Extract the (X, Y) coordinate from the center of the cell holding the provided text.  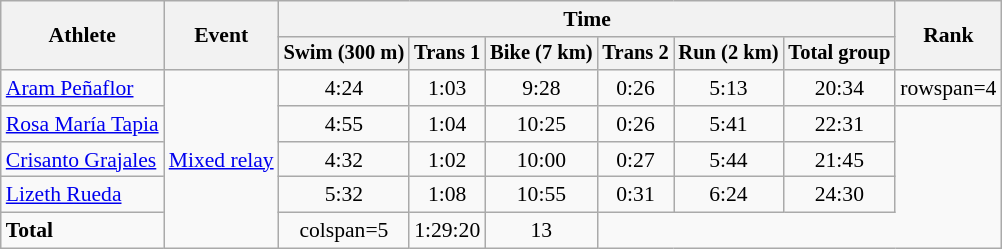
10:55 (541, 195)
20:34 (839, 88)
9:28 (541, 88)
4:55 (344, 124)
Total (82, 231)
Athlete (82, 36)
5:41 (729, 124)
1:29:20 (447, 231)
Run (2 km) (729, 54)
4:24 (344, 88)
Aram Peñaflor (82, 88)
Crisanto Grajales (82, 160)
5:13 (729, 88)
22:31 (839, 124)
Swim (300 m) (344, 54)
5:44 (729, 160)
Event (222, 36)
6:24 (729, 195)
13 (541, 231)
0:27 (636, 160)
Rank (948, 36)
1:03 (447, 88)
5:32 (344, 195)
Time (588, 19)
21:45 (839, 160)
rowspan=4 (948, 88)
0:31 (636, 195)
1:02 (447, 160)
10:25 (541, 124)
4:32 (344, 160)
1:04 (447, 124)
Mixed relay (222, 159)
Rosa María Tapia (82, 124)
1:08 (447, 195)
24:30 (839, 195)
Lizeth Rueda (82, 195)
10:00 (541, 160)
Trans 2 (636, 54)
Trans 1 (447, 54)
Total group (839, 54)
colspan=5 (344, 231)
Bike (7 km) (541, 54)
